Locate the cell with the specified text and output its [x, y] center coordinate. 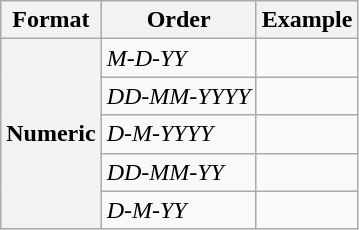
DD-MM-YYYY [178, 96]
Numeric [51, 134]
DD-MM-YY [178, 172]
Example [307, 20]
M-D-YY [178, 58]
Format [51, 20]
D-M-YYYY [178, 134]
Order [178, 20]
D-M-YY [178, 210]
